Return the [X, Y] coordinate for the center point of the cell that contains the specified text.  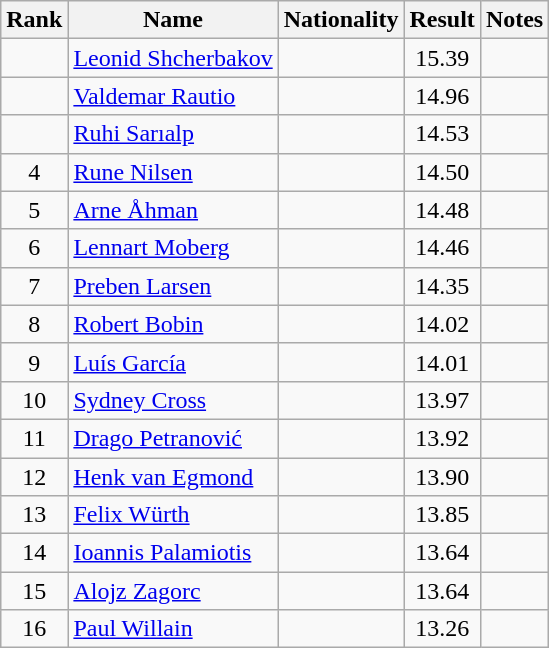
Lennart Moberg [173, 248]
11 [34, 438]
14.02 [442, 324]
10 [34, 400]
14.50 [442, 172]
14.01 [442, 362]
15 [34, 591]
Robert Bobin [173, 324]
Alojz Zagorc [173, 591]
6 [34, 248]
9 [34, 362]
Sydney Cross [173, 400]
13.92 [442, 438]
Result [442, 20]
Leonid Shcherbakov [173, 58]
14.35 [442, 286]
15.39 [442, 58]
Preben Larsen [173, 286]
4 [34, 172]
Luís García [173, 362]
14.48 [442, 210]
14 [34, 553]
Henk van Egmond [173, 477]
Felix Würth [173, 515]
13.26 [442, 629]
14.46 [442, 248]
Notes [514, 20]
7 [34, 286]
16 [34, 629]
Ioannis Palamiotis [173, 553]
8 [34, 324]
Paul Willain [173, 629]
Drago Petranović [173, 438]
13 [34, 515]
13.90 [442, 477]
Nationality [341, 20]
14.96 [442, 96]
12 [34, 477]
Rune Nilsen [173, 172]
Name [173, 20]
Valdemar Rautio [173, 96]
13.97 [442, 400]
13.85 [442, 515]
Ruhi Sarıalp [173, 134]
14.53 [442, 134]
Arne Åhman [173, 210]
5 [34, 210]
Rank [34, 20]
